Pinpoint the cell where the given text exists, returning its (x, y) midpoint coordinate. 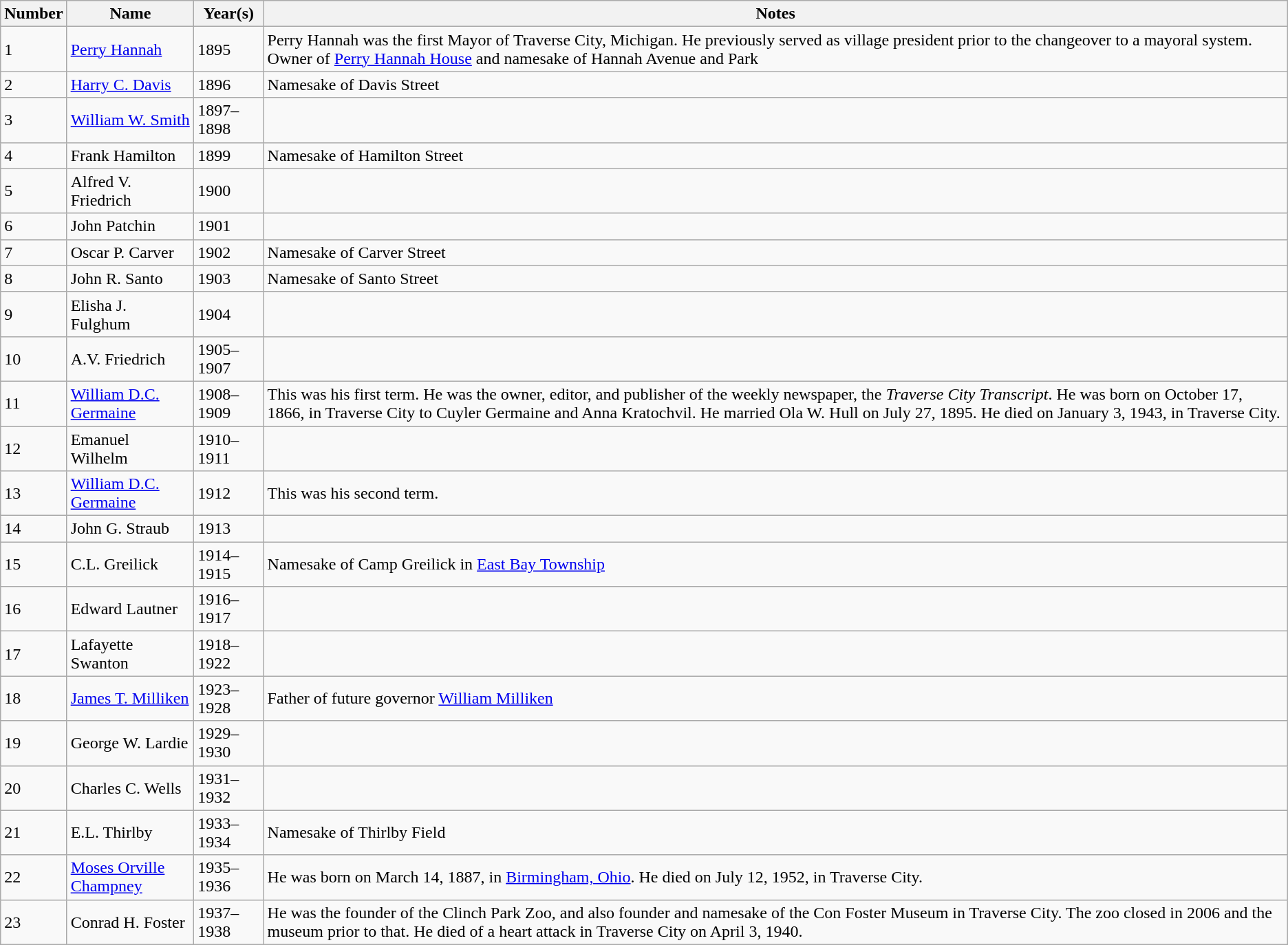
1900 (228, 191)
Lafayette Swanton (131, 653)
1916–1917 (228, 609)
5 (34, 191)
15 (34, 564)
Namesake of Thirlby Field (775, 832)
9 (34, 314)
19 (34, 743)
12 (34, 448)
18 (34, 699)
Harry C. Davis (131, 85)
14 (34, 529)
3 (34, 120)
1912 (228, 494)
6 (34, 226)
William W. Smith (131, 120)
1937–1938 (228, 922)
John R. Santo (131, 279)
Namesake of Hamilton Street (775, 155)
Father of future governor William Milliken (775, 699)
1933–1934 (228, 832)
C.L. Greilick (131, 564)
1899 (228, 155)
8 (34, 279)
Oscar P. Carver (131, 252)
Moses Orville Champney (131, 878)
1908–1909 (228, 403)
Notes (775, 14)
1935–1936 (228, 878)
A.V. Friedrich (131, 359)
This was his second term. (775, 494)
16 (34, 609)
Namesake of Camp Greilick in East Bay Township (775, 564)
1910–1911 (228, 448)
1914–1915 (228, 564)
He was born on March 14, 1887, in Birmingham, Ohio. He died on July 12, 1952, in Traverse City. (775, 878)
Perry Hannah (131, 50)
11 (34, 403)
Conrad H. Foster (131, 922)
1903 (228, 279)
13 (34, 494)
Frank Hamilton (131, 155)
Name (131, 14)
1929–1930 (228, 743)
1918–1922 (228, 653)
Charles C. Wells (131, 788)
10 (34, 359)
1897–1898 (228, 120)
1913 (228, 529)
4 (34, 155)
Elisha J. Fulghum (131, 314)
John Patchin (131, 226)
1901 (228, 226)
20 (34, 788)
23 (34, 922)
22 (34, 878)
Year(s) (228, 14)
E.L. Thirlby (131, 832)
Emanuel Wilhelm (131, 448)
John G. Straub (131, 529)
Number (34, 14)
Namesake of Santo Street (775, 279)
1905–1907 (228, 359)
1896 (228, 85)
7 (34, 252)
Namesake of Carver Street (775, 252)
1902 (228, 252)
1895 (228, 50)
2 (34, 85)
21 (34, 832)
17 (34, 653)
Edward Lautner (131, 609)
1904 (228, 314)
Namesake of Davis Street (775, 85)
James T. Milliken (131, 699)
1 (34, 50)
1931–1932 (228, 788)
1923–1928 (228, 699)
Alfred V. Friedrich (131, 191)
George W. Lardie (131, 743)
